Pinpoint the cell where the given text exists, returning its [x, y] midpoint coordinate. 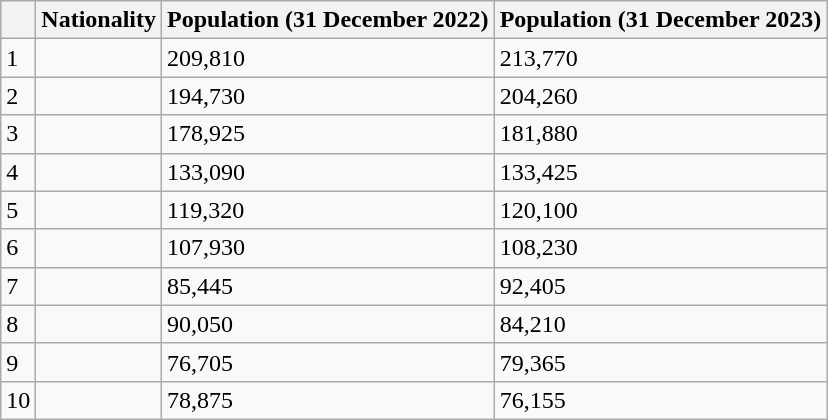
76,155 [660, 400]
4 [18, 172]
84,210 [660, 324]
5 [18, 210]
79,365 [660, 362]
209,810 [328, 58]
6 [18, 248]
8 [18, 324]
108,230 [660, 248]
204,260 [660, 96]
1 [18, 58]
Nationality [99, 20]
181,880 [660, 134]
120,100 [660, 210]
107,930 [328, 248]
194,730 [328, 96]
178,925 [328, 134]
10 [18, 400]
119,320 [328, 210]
92,405 [660, 286]
Population (31 December 2023) [660, 20]
133,090 [328, 172]
213,770 [660, 58]
Population (31 December 2022) [328, 20]
78,875 [328, 400]
7 [18, 286]
85,445 [328, 286]
3 [18, 134]
2 [18, 96]
9 [18, 362]
76,705 [328, 362]
90,050 [328, 324]
133,425 [660, 172]
